Determine the (X, Y) coordinate at the center of the cell enclosing the given text.  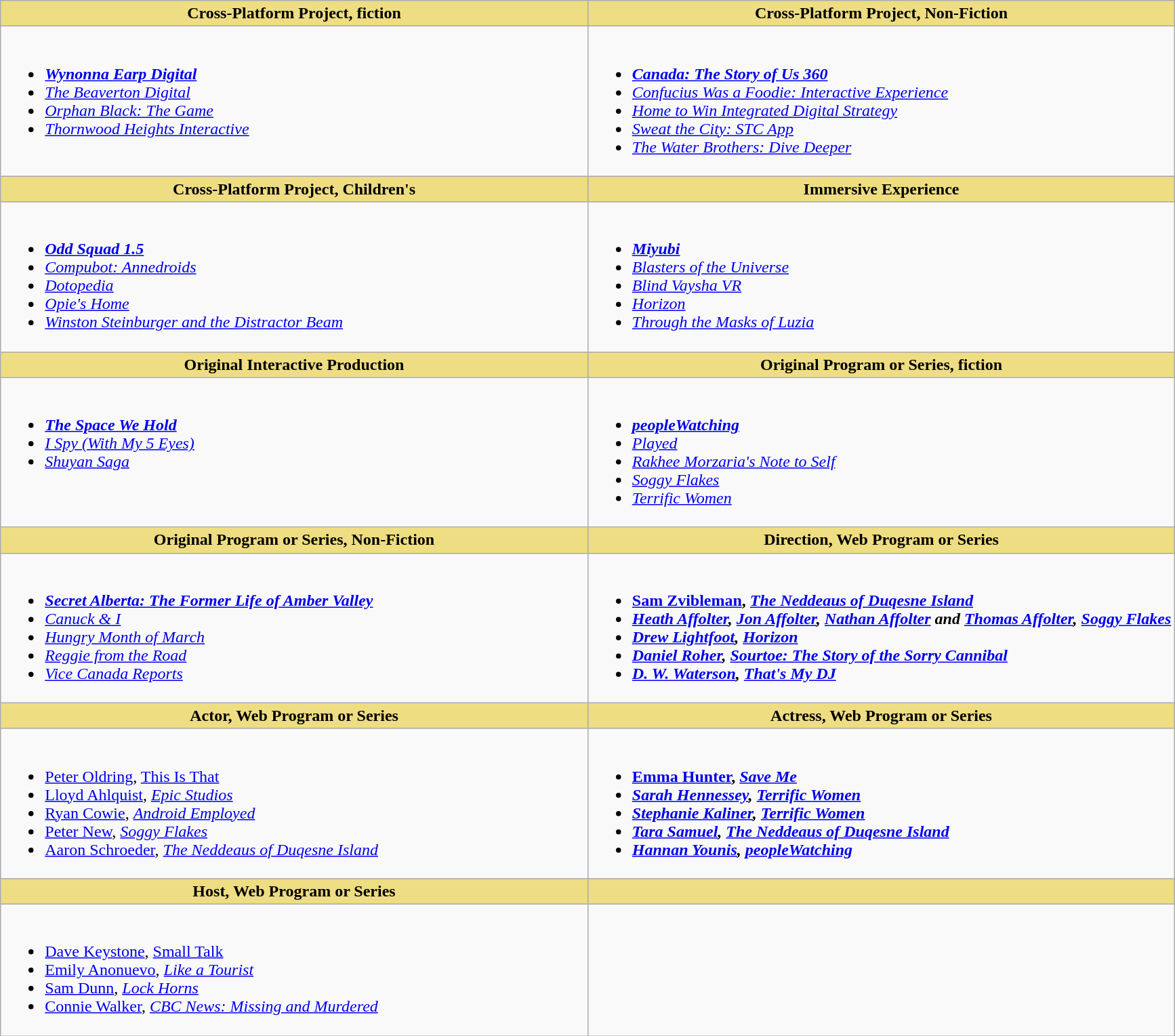
Wynonna Earp DigitalThe Beaverton DigitalOrphan Black: The GameThornwood Heights Interactive (294, 102)
Immersive Experience (881, 189)
Original Interactive Production (294, 365)
peopleWatchingPlayedRakhee Morzaria's Note to SelfSoggy FlakesTerrific Women (881, 453)
Dave Keystone, Small TalkEmily Anonuevo, Like a TouristSam Dunn, Lock HornsConnie Walker, CBC News: Missing and Murdered (294, 970)
Original Program or Series, fiction (881, 365)
Original Program or Series, Non-Fiction (294, 540)
Odd Squad 1.5Compubot: AnnedroidsDotopediaOpie's HomeWinston Steinburger and the Distractor Beam (294, 276)
Actor, Web Program or Series (294, 716)
Actress, Web Program or Series (881, 716)
Secret Alberta: The Former Life of Amber ValleyCanuck & IHungry Month of MarchReggie from the RoadVice Canada Reports (294, 627)
Cross-Platform Project, Non-Fiction (881, 14)
Direction, Web Program or Series (881, 540)
Cross-Platform Project, Children's (294, 189)
MiyubiBlasters of the UniverseBlind Vaysha VRHorizonThrough the Masks of Luzia (881, 276)
Cross-Platform Project, fiction (294, 14)
The Space We HoldI Spy (With My 5 Eyes)Shuyan Saga (294, 453)
Host, Web Program or Series (294, 891)
